Return the (X, Y) coordinate for the center point of the cell that contains the specified text.  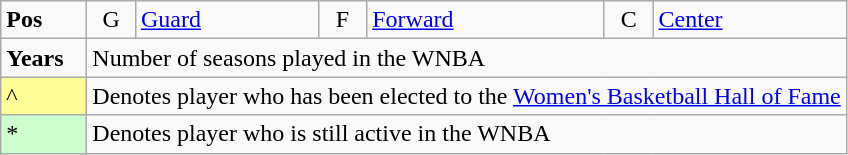
Pos (44, 20)
Guard (226, 20)
C (628, 20)
G (112, 20)
Forward (486, 20)
Denotes player who is still active in the WNBA (466, 134)
F (342, 20)
Years (44, 58)
Denotes player who has been elected to the Women's Basketball Hall of Fame (466, 96)
Center (750, 20)
^ (44, 96)
Number of seasons played in the WNBA (466, 58)
* (44, 134)
